Extract the [x, y] coordinate from the center of the cell holding the provided text.  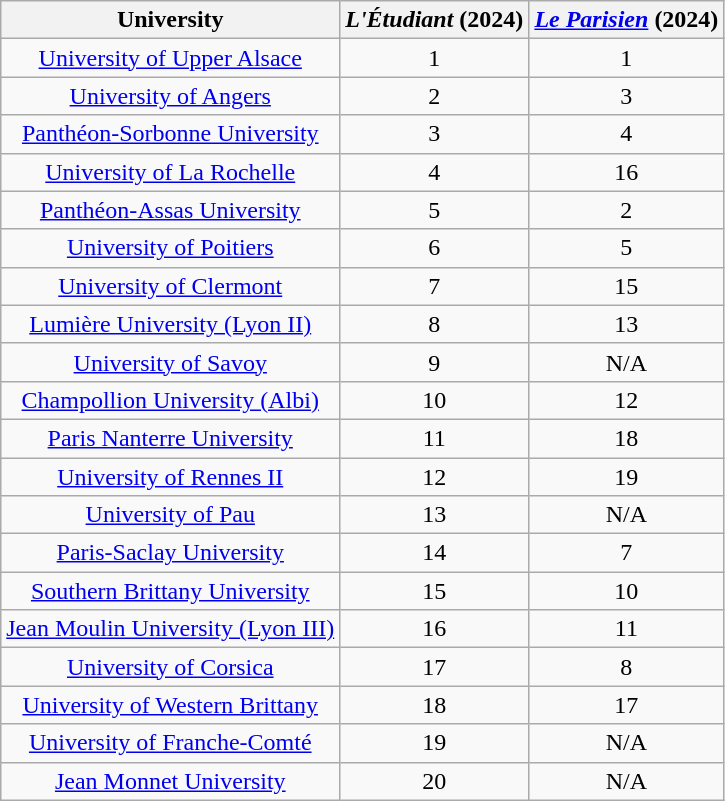
Panthéon-Assas University [170, 210]
Jean Monnet University [170, 781]
University of Pau [170, 515]
University of Poitiers [170, 248]
Paris-Saclay University [170, 553]
University of Franche-Comté [170, 743]
14 [434, 553]
Panthéon-Sorbonne University [170, 134]
University of La Rochelle [170, 172]
9 [434, 362]
Champollion University (Albi) [170, 400]
6 [434, 248]
Southern Brittany University [170, 591]
University of Corsica [170, 667]
Lumière University (Lyon II) [170, 324]
University of Clermont [170, 286]
University [170, 20]
L'Étudiant (2024) [434, 20]
University of Western Brittany [170, 705]
Le Parisien (2024) [626, 20]
Paris Nanterre University [170, 438]
20 [434, 781]
University of Savoy [170, 362]
University of Upper Alsace [170, 58]
University of Angers [170, 96]
Jean Moulin University (Lyon III) [170, 629]
University of Rennes II [170, 477]
